Provide the (x, y) coordinate of the cell's center where the given text is located.  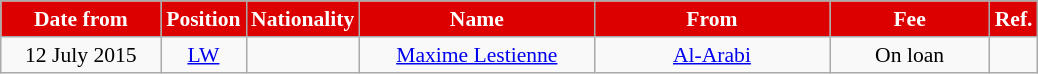
From (712, 19)
Fee (910, 19)
Nationality (302, 19)
Position (204, 19)
Maxime Lestienne (476, 55)
Date from (81, 19)
Ref. (1014, 19)
12 July 2015 (81, 55)
Al-Arabi (712, 55)
LW (204, 55)
Name (476, 19)
On loan (910, 55)
